Scan for the cell matching the given text and deliver its [x, y] coordinate at center. 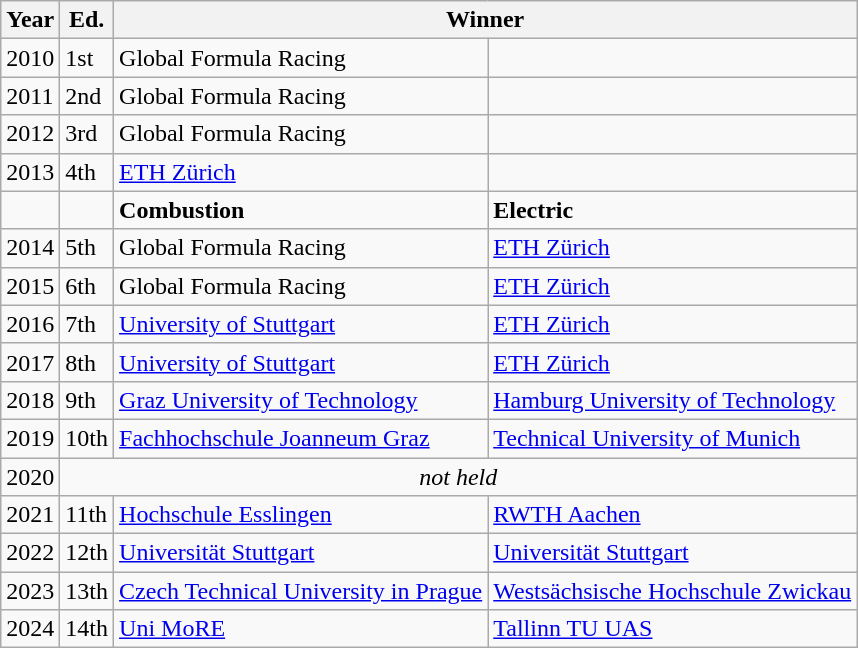
13th [87, 591]
10th [87, 438]
4th [87, 172]
2015 [30, 286]
2024 [30, 629]
2017 [30, 362]
3rd [87, 134]
1st [87, 58]
Year [30, 20]
Ed. [87, 20]
2016 [30, 324]
2018 [30, 400]
Electric [672, 210]
14th [87, 629]
2012 [30, 134]
Tallinn TU UAS [672, 629]
2019 [30, 438]
Fachhochschule Joanneum Graz [301, 438]
Hamburg University of Technology [672, 400]
2013 [30, 172]
2011 [30, 96]
8th [87, 362]
Winner [486, 20]
2010 [30, 58]
Hochschule Esslingen [301, 515]
Czech Technical University in Prague [301, 591]
9th [87, 400]
2022 [30, 553]
7th [87, 324]
Technical University of Munich [672, 438]
Uni MoRE [301, 629]
Westsächsische Hochschule Zwickau [672, 591]
2nd [87, 96]
Graz University of Technology [301, 400]
Combustion [301, 210]
2020 [30, 477]
12th [87, 553]
2014 [30, 248]
2023 [30, 591]
6th [87, 286]
5th [87, 248]
11th [87, 515]
RWTH Aachen [672, 515]
2021 [30, 515]
not held [458, 477]
